For the text-containing cell, return its midpoint in [x, y] coordinate format. 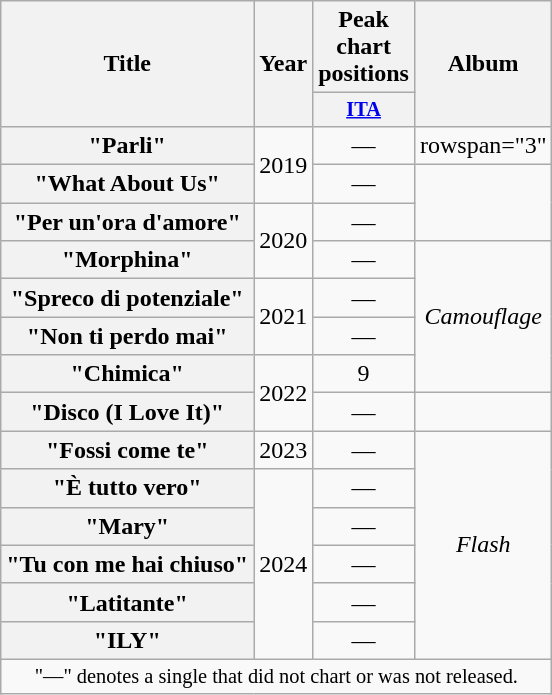
"Non ti perdo mai" [128, 336]
"Spreco di potenziale" [128, 298]
"Chimica" [128, 374]
"Morphina" [128, 260]
9 [364, 374]
"Parli" [128, 145]
"What About Us" [128, 184]
rowspan="3" [483, 145]
Flash [483, 545]
"Latitante" [128, 602]
"Mary" [128, 526]
2023 [284, 450]
2024 [284, 564]
"ILY" [128, 640]
"Per un'ora d'amore" [128, 222]
Title [128, 64]
"È tutto vero" [128, 488]
2022 [284, 393]
Peak chart positions [364, 47]
Year [284, 64]
"—" denotes a single that did not chart or was not released. [276, 676]
Album [483, 64]
"Fossi come te" [128, 450]
"Disco (I Love It)" [128, 412]
2021 [284, 317]
ITA [364, 110]
"Tu con me hai chiuso" [128, 564]
2019 [284, 164]
Camouflage [483, 317]
2020 [284, 241]
